Identify which cell holds the provided text, then report its (x, y) central coordinate. 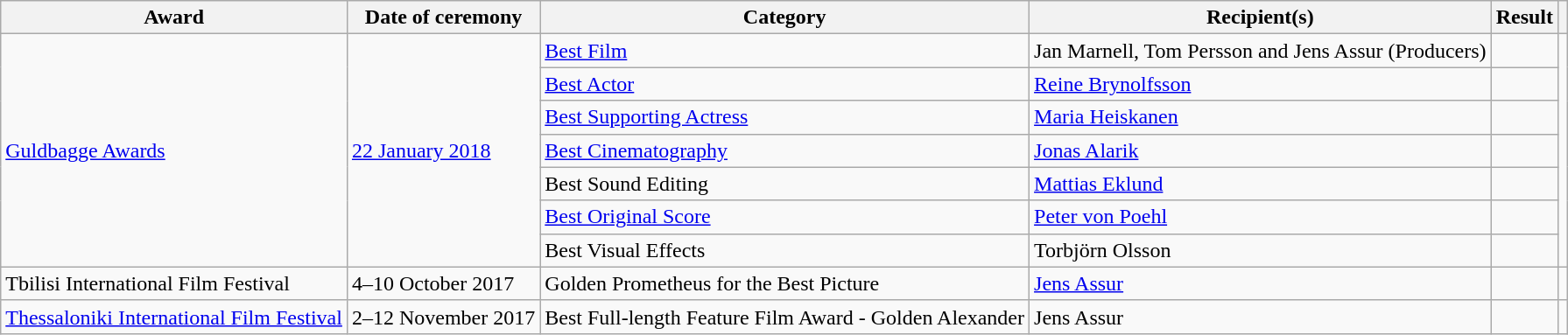
Jonas Alarik (1261, 150)
2–12 November 2017 (443, 317)
Guldbagge Awards (174, 150)
Golden Prometheus for the Best Picture (784, 283)
Best Film (784, 51)
22 January 2018 (443, 150)
Reine Brynolfsson (1261, 84)
Category (784, 17)
Mattias Eklund (1261, 184)
Recipient(s) (1261, 17)
Best Actor (784, 84)
Award (174, 17)
Result (1524, 17)
Date of ceremony (443, 17)
Torbjörn Olsson (1261, 250)
Best Original Score (784, 217)
Best Full-length Feature Film Award - Golden Alexander (784, 317)
Thessaloniki International Film Festival (174, 317)
Jan Marnell, Tom Persson and Jens Assur (Producers) (1261, 51)
Tbilisi International Film Festival (174, 283)
4–10 October 2017 (443, 283)
Peter von Poehl (1261, 217)
Best Sound Editing (784, 184)
Best Supporting Actress (784, 117)
Best Visual Effects (784, 250)
Best Cinematography (784, 150)
Maria Heiskanen (1261, 117)
